Find where the given text appears and provide that cell's center as [X, Y] coordinate. 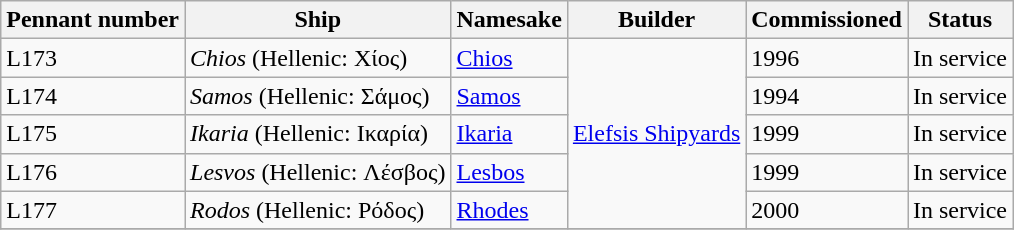
Lesbos [509, 172]
L176 [93, 172]
L175 [93, 134]
L173 [93, 58]
Samos [509, 96]
Elefsis Shipyards [656, 134]
1996 [827, 58]
2000 [827, 210]
Samos (Hellenic: Σάμος) [317, 96]
L174 [93, 96]
Ship [317, 20]
Status [960, 20]
1994 [827, 96]
Builder [656, 20]
L177 [93, 210]
Ikaria (Hellenic: Ικαρία) [317, 134]
Rodos (Hellenic: Ρόδος) [317, 210]
Pennant number [93, 20]
Ikaria [509, 134]
Namesake [509, 20]
Chios [509, 58]
Lesvos (Hellenic: Λέσβος) [317, 172]
Commissioned [827, 20]
Chios (Hellenic: Χίος) [317, 58]
Rhodes [509, 210]
